Search for the cell housing the specified text and yield its [x, y] center coordinate. 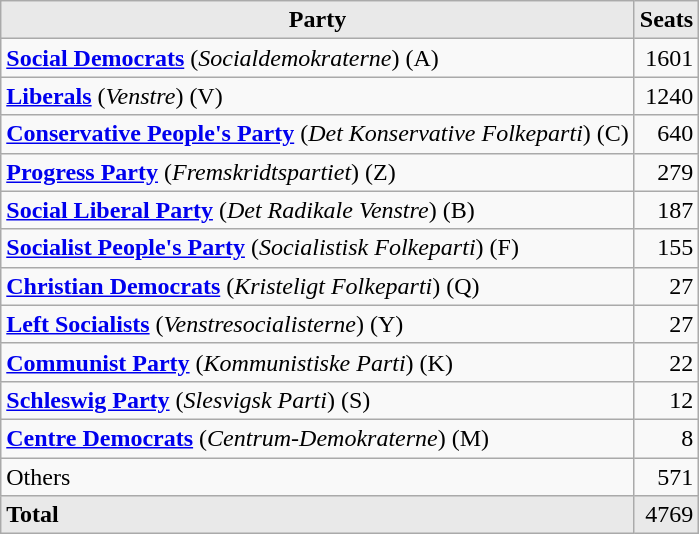
Social Liberal Party (Det Radikale Venstre) (B) [318, 210]
Christian Democrats (Kristeligt Folkeparti) (Q) [318, 286]
155 [666, 248]
8 [666, 438]
Centre Democrats (Centrum-Demokraterne) (M) [318, 438]
640 [666, 134]
Left Socialists (Venstresocialisterne) (Y) [318, 324]
1601 [666, 58]
Schleswig Party (Slesvigsk Parti) (S) [318, 400]
Liberals (Venstre) (V) [318, 96]
Total [318, 515]
Others [318, 477]
12 [666, 400]
4769 [666, 515]
279 [666, 172]
Communist Party (Kommunistiske Parti) (K) [318, 362]
Seats [666, 20]
22 [666, 362]
187 [666, 210]
Party [318, 20]
Conservative People's Party (Det Konservative Folkeparti) (C) [318, 134]
1240 [666, 96]
Progress Party (Fremskridtspartiet) (Z) [318, 172]
Socialist People's Party (Socialistisk Folkeparti) (F) [318, 248]
571 [666, 477]
Social Democrats (Socialdemokraterne) (A) [318, 58]
